For the text-containing cell, return its midpoint in [x, y] coordinate format. 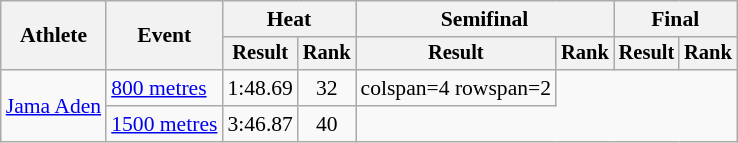
colspan=4 rowspan=2 [456, 88]
1:48.69 [260, 88]
Event [164, 36]
Final [676, 19]
Heat [288, 19]
3:46.87 [260, 124]
1500 metres [164, 124]
40 [327, 124]
32 [327, 88]
800 metres [164, 88]
Jama Aden [54, 106]
Semifinal [485, 19]
Athlete [54, 36]
